Search for the cell housing the specified text and yield its (X, Y) center coordinate. 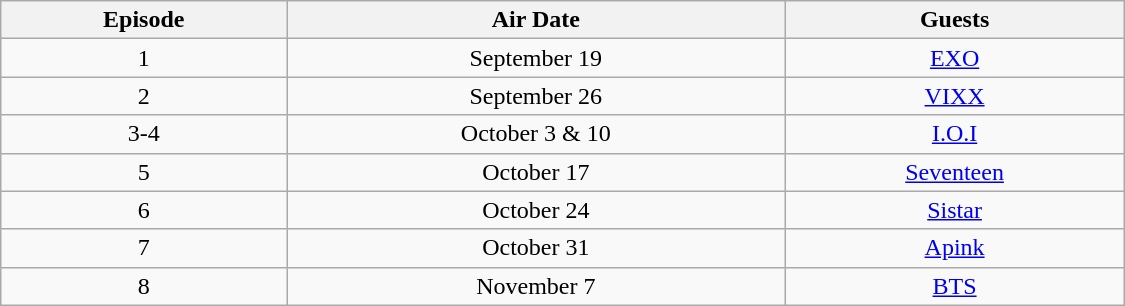
Sistar (954, 210)
October 24 (536, 210)
3-4 (144, 134)
8 (144, 286)
BTS (954, 286)
September 19 (536, 58)
Guests (954, 20)
September 26 (536, 96)
Episode (144, 20)
Apink (954, 248)
EXO (954, 58)
5 (144, 172)
Air Date (536, 20)
1 (144, 58)
October 17 (536, 172)
6 (144, 210)
VIXX (954, 96)
Seventeen (954, 172)
2 (144, 96)
October 31 (536, 248)
November 7 (536, 286)
I.O.I (954, 134)
October 3 & 10 (536, 134)
7 (144, 248)
